Detect which cell encompasses the target text, then output its (X, Y) center coordinate. 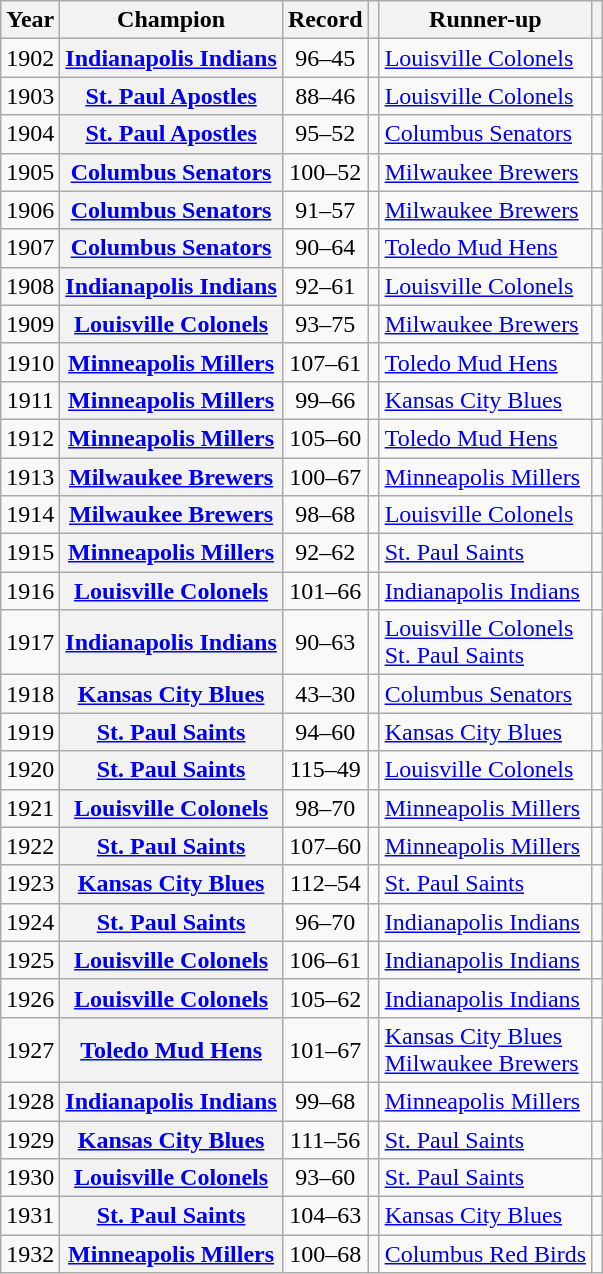
99–66 (325, 400)
99–68 (325, 1101)
1908 (30, 286)
106–61 (325, 960)
92–62 (325, 553)
1918 (30, 694)
105–62 (325, 998)
1916 (30, 591)
105–60 (325, 438)
1917 (30, 642)
101–67 (325, 1050)
1927 (30, 1050)
100–68 (325, 1254)
Louisville ColonelsSt. Paul Saints (485, 642)
1931 (30, 1216)
1905 (30, 172)
1914 (30, 515)
1932 (30, 1254)
104–63 (325, 1216)
1930 (30, 1178)
115–49 (325, 770)
93–75 (325, 324)
90–64 (325, 248)
107–61 (325, 362)
112–54 (325, 884)
101–66 (325, 591)
Record (325, 20)
1910 (30, 362)
1903 (30, 96)
1922 (30, 846)
1913 (30, 477)
100–52 (325, 172)
1915 (30, 553)
1925 (30, 960)
1926 (30, 998)
1904 (30, 134)
98–70 (325, 808)
88–46 (325, 96)
1907 (30, 248)
1909 (30, 324)
Year (30, 20)
1924 (30, 922)
1906 (30, 210)
90–63 (325, 642)
1921 (30, 808)
1919 (30, 732)
1929 (30, 1139)
98–68 (325, 515)
100–67 (325, 477)
Columbus Red Birds (485, 1254)
1902 (30, 58)
1912 (30, 438)
1911 (30, 400)
95–52 (325, 134)
Runner-up (485, 20)
91–57 (325, 210)
1923 (30, 884)
94–60 (325, 732)
111–56 (325, 1139)
Kansas City BluesMilwaukee Brewers (485, 1050)
96–45 (325, 58)
96–70 (325, 922)
1920 (30, 770)
92–61 (325, 286)
Champion (172, 20)
93–60 (325, 1178)
107–60 (325, 846)
43–30 (325, 694)
1928 (30, 1101)
